Extract the [x, y] coordinate from the center of the cell holding the provided text.  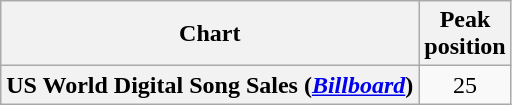
US World Digital Song Sales (Billboard) [210, 85]
Chart [210, 34]
Peak position [465, 34]
25 [465, 85]
